Identify which cell holds the provided text, then report its (X, Y) central coordinate. 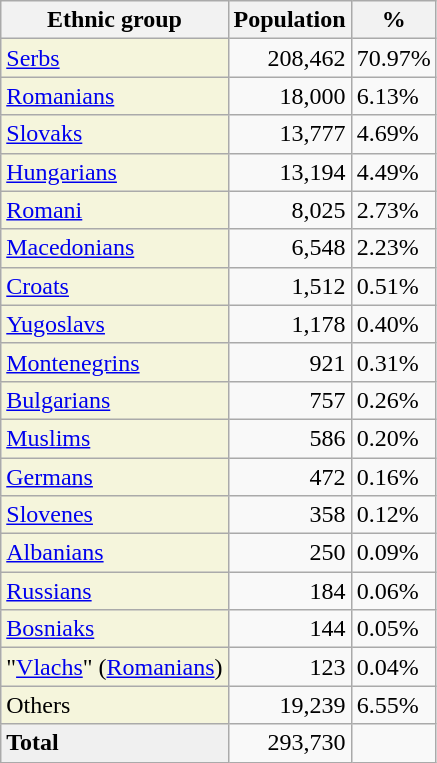
2.23% (394, 248)
Romani (114, 210)
"Vlachs" (Romanians) (114, 667)
Croats (114, 286)
Hungarians (114, 172)
Bulgarians (114, 400)
% (394, 20)
1,178 (290, 324)
70.97% (394, 58)
6,548 (290, 248)
586 (290, 438)
Albanians (114, 553)
Russians (114, 591)
0.26% (394, 400)
4.49% (394, 172)
0.31% (394, 362)
13,194 (290, 172)
Muslims (114, 438)
0.09% (394, 553)
Slovenes (114, 515)
208,462 (290, 58)
Serbs (114, 58)
0.12% (394, 515)
18,000 (290, 96)
Ethnic group (114, 20)
Others (114, 705)
184 (290, 591)
6.13% (394, 96)
Yugoslavs (114, 324)
0.05% (394, 629)
4.69% (394, 134)
358 (290, 515)
19,239 (290, 705)
472 (290, 477)
921 (290, 362)
250 (290, 553)
0.51% (394, 286)
0.40% (394, 324)
Germans (114, 477)
0.06% (394, 591)
Slovaks (114, 134)
13,777 (290, 134)
Bosniaks (114, 629)
123 (290, 667)
757 (290, 400)
Population (290, 20)
Macedonians (114, 248)
8,025 (290, 210)
6.55% (394, 705)
2.73% (394, 210)
0.16% (394, 477)
293,730 (290, 743)
1,512 (290, 286)
Romanians (114, 96)
144 (290, 629)
Montenegrins (114, 362)
0.04% (394, 667)
Total (114, 743)
0.20% (394, 438)
